Capture the cell that displays the provided text and extract its (x, y) central coordinate. 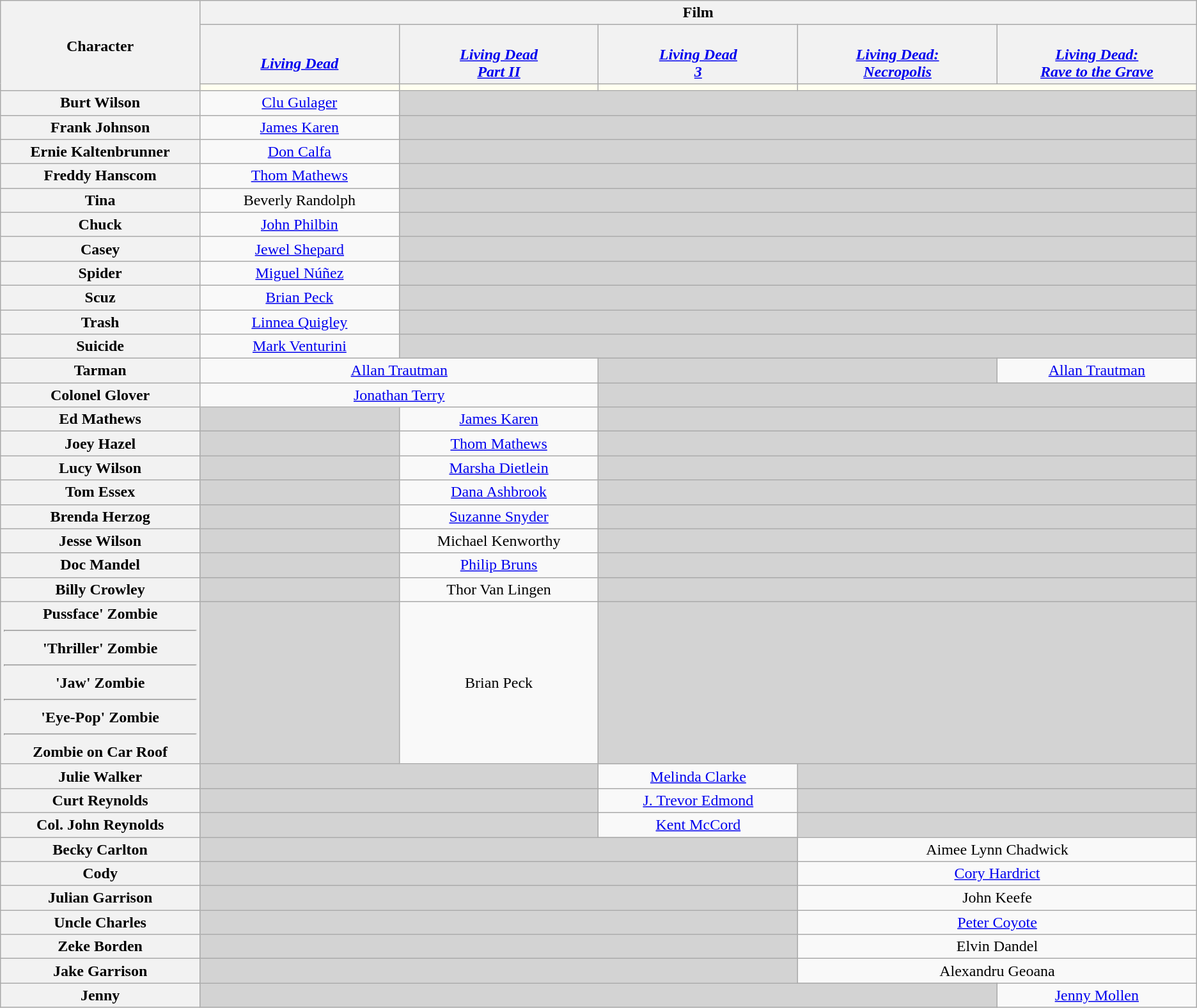
Mark Venturini (299, 346)
Billy Crowley (100, 589)
Becky Carlton (100, 849)
Suicide (100, 346)
Scuz (100, 297)
Chuck (100, 224)
Doc Mandel (100, 565)
Burt Wilson (100, 103)
Curt Reynolds (100, 800)
Julian Garrison (100, 898)
Uncle Charles (100, 922)
Thor Van Lingen (499, 589)
Casey (100, 249)
Jewel Shepard (299, 249)
Pussface' Zombie'Thriller' Zombie'Jaw' Zombie'Eye-Pop' ZombieZombie on Car Roof (100, 683)
Linnea Quigley (299, 322)
Alexandru Geoana (997, 971)
Clu Gulager (299, 103)
Elvin Dandel (997, 947)
Trash (100, 322)
Living Dead (299, 54)
Jesse Wilson (100, 541)
Frank Johnson (100, 127)
Joey Hazel (100, 444)
Beverly Randolph (299, 200)
Jenny Mollen (1097, 995)
Jake Garrison (100, 971)
J. Trevor Edmond (698, 800)
Peter Coyote (997, 922)
Living Dead:Rave to the Grave (1097, 54)
Aimee Lynn Chadwick (997, 849)
Cody (100, 874)
Ernie Kaltenbrunner (100, 151)
Kent McCord (698, 825)
Living DeadPart II (499, 54)
Spider (100, 273)
Living Dead3 (698, 54)
Julie Walker (100, 776)
Freddy Hanscom (100, 176)
Don Calfa (299, 151)
Brenda Herzog (100, 516)
Cory Hardrict (997, 874)
Melinda Clarke (698, 776)
Jenny (100, 995)
John Philbin (299, 224)
Marsha Dietlein (499, 468)
Living Dead:Necropolis (898, 54)
Miguel Núñez (299, 273)
Tina (100, 200)
Tarman (100, 371)
Ed Mathews (100, 419)
Michael Kenworthy (499, 541)
Philip Bruns (499, 565)
Tom Essex (100, 492)
Film (698, 13)
Lucy Wilson (100, 468)
Jonathan Terry (399, 395)
Suzanne Snyder (499, 516)
Dana Ashbrook (499, 492)
John Keefe (997, 898)
Zeke Borden (100, 947)
Colonel Glover (100, 395)
Character (100, 46)
Col. John Reynolds (100, 825)
